Identify which cell holds the provided text, then report its [x, y] central coordinate. 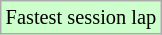
Fastest session lap [81, 17]
